Return the [X, Y] coordinate for the center point of the cell that contains the specified text.  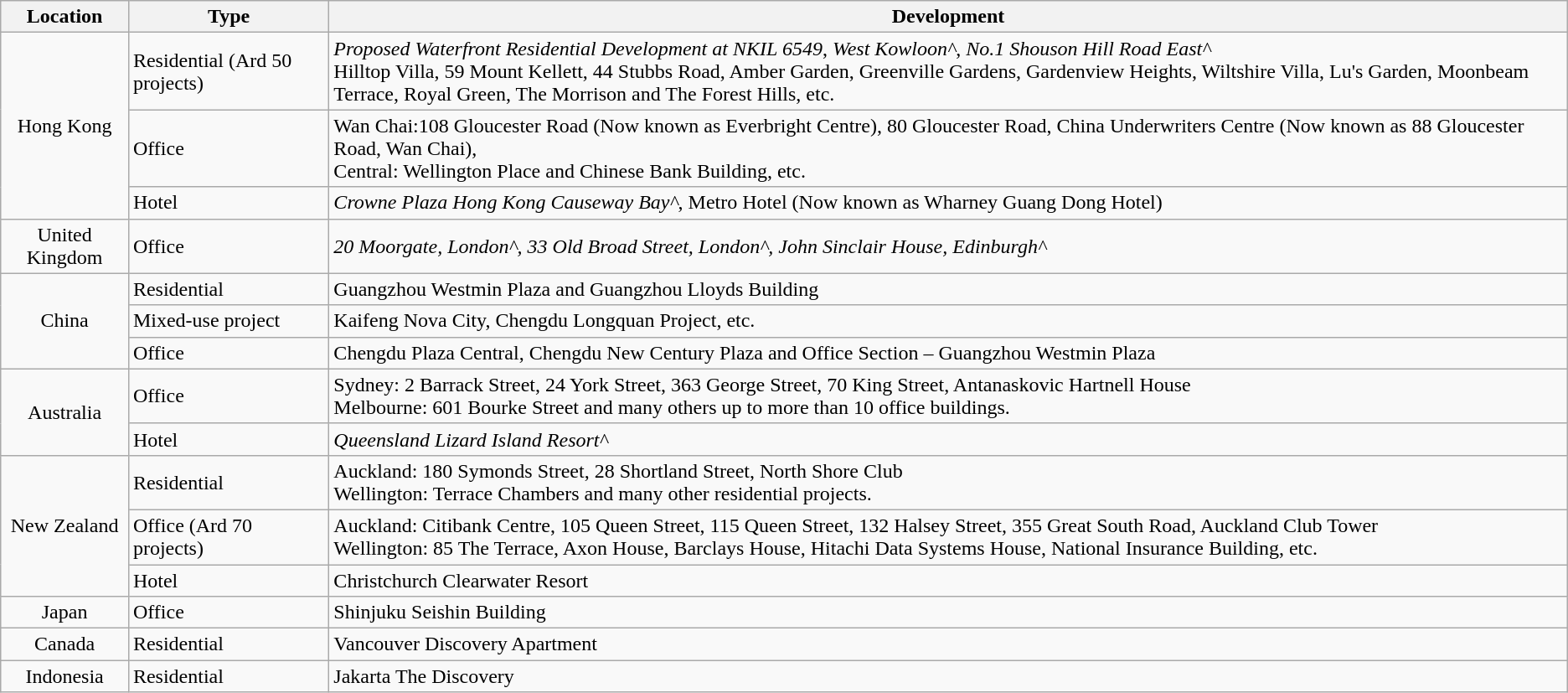
Shinjuku Seishin Building [948, 613]
United Kingdom [65, 246]
Kaifeng Nova City, Chengdu Longquan Project, etc. [948, 321]
New Zealand [65, 525]
Canada [65, 644]
Location [65, 17]
Development [948, 17]
China [65, 321]
Christchurch Clearwater Resort [948, 581]
Auckland: 180 Symonds Street, 28 Shortland Street, North Shore ClubWellington: Terrace Chambers and many other residential projects. [948, 483]
Hong Kong [65, 126]
Jakarta The Discovery [948, 676]
Japan [65, 613]
Indonesia [65, 676]
Type [228, 17]
20 Moorgate, London^, 33 Old Broad Street, London^, John Sinclair House, Edinburgh^ [948, 246]
Crowne Plaza Hong Kong Causeway Bay^, Metro Hotel (Now known as Wharney Guang Dong Hotel) [948, 203]
Queensland Lizard Island Resort^ [948, 439]
Australia [65, 412]
Vancouver Discovery Apartment [948, 644]
Guangzhou Westmin Plaza and Guangzhou Lloyds Building [948, 289]
Chengdu Plaza Central, Chengdu New Century Plaza and Office Section – Guangzhou Westmin Plaza [948, 353]
Residential (Ard 50 projects) [228, 71]
Office (Ard 70 projects) [228, 536]
Mixed-use project [228, 321]
